Provide the [x, y] coordinate of the cell's center where the given text is located.  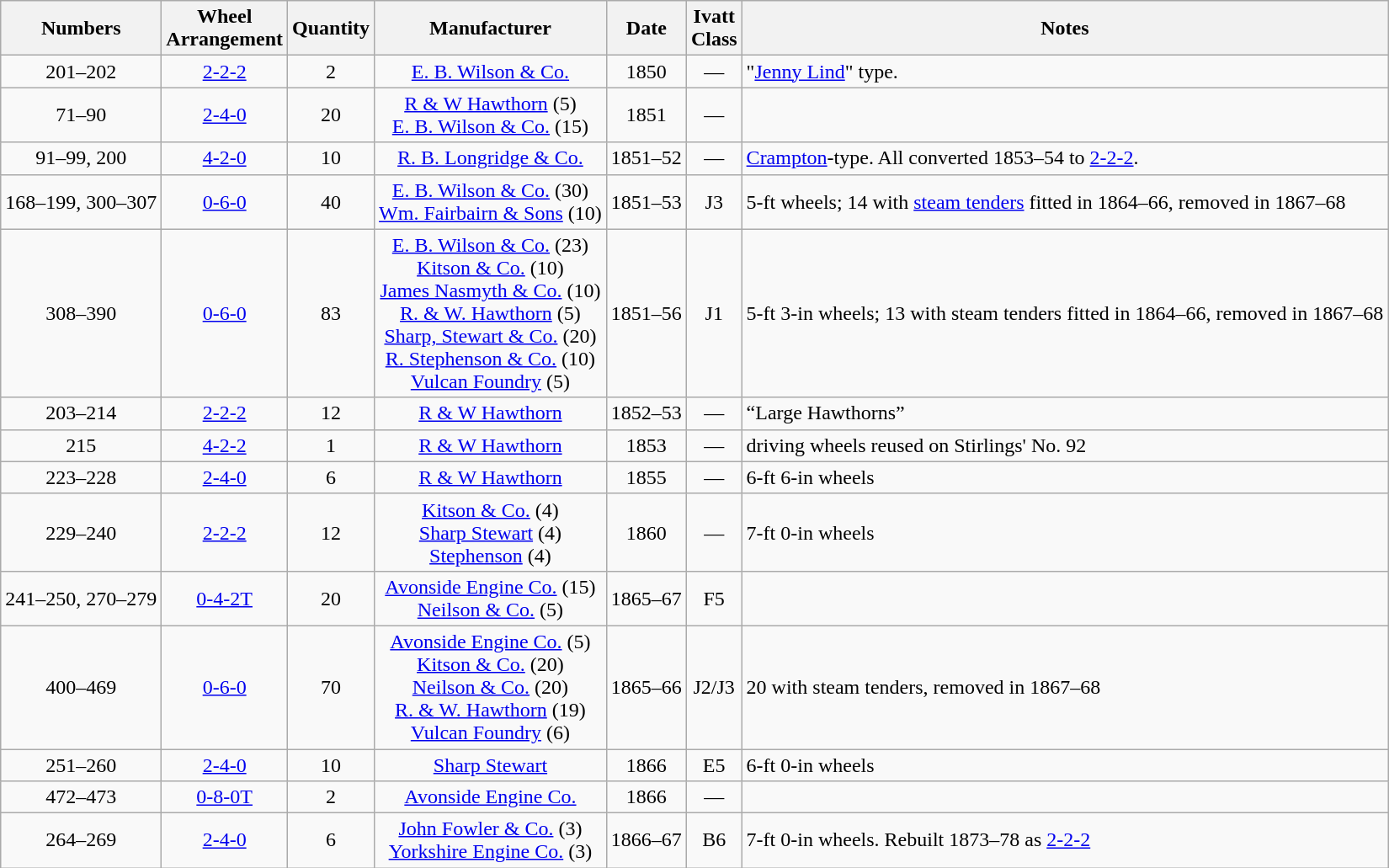
20 with steam tenders, removed in 1867–68 [1065, 687]
Avonside Engine Co. (15)Neilson & Co. (5) [491, 598]
Numbers [81, 29]
Avonside Engine Co. [491, 797]
168–199, 300–307 [81, 202]
241–250, 270–279 [81, 598]
1855 [647, 477]
"Jenny Lind" type. [1065, 72]
71–90 [81, 114]
R. B. Longridge & Co. [491, 158]
“Large Hawthorns” [1065, 413]
1865–67 [647, 598]
R & W Hawthorn (5)E. B. Wilson & Co. (15) [491, 114]
400–469 [81, 687]
Avonside Engine Co. (5)Kitson & Co. (20)Neilson & Co. (20)R. & W. Hawthorn (19)Vulcan Foundry (6) [491, 687]
J1 [714, 313]
J3 [714, 202]
John Fowler & Co. (3)Yorkshire Engine Co. (3) [491, 840]
472–473 [81, 797]
B6 [714, 840]
4-2-2 [225, 445]
7-ft 0-in wheels [1065, 532]
E5 [714, 765]
E. B. Wilson & Co. (30)Wm. Fairbairn & Sons (10) [491, 202]
driving wheels reused on Stirlings' No. 92 [1065, 445]
1850 [647, 72]
308–390 [81, 313]
Notes [1065, 29]
1851–53 [647, 202]
1 [332, 445]
201–202 [81, 72]
215 [81, 445]
Crampton-type. All converted 1853–54 to 2-2-2. [1065, 158]
7-ft 0-in wheels. Rebuilt 1873–78 as 2-2-2 [1065, 840]
6-ft 0-in wheels [1065, 765]
Date [647, 29]
1851 [647, 114]
F5 [714, 598]
70 [332, 687]
1865–66 [647, 687]
5-ft wheels; 14 with steam tenders fitted in 1864–66, removed in 1867–68 [1065, 202]
0-4-2T [225, 598]
40 [332, 202]
83 [332, 313]
5-ft 3-in wheels; 13 with steam tenders fitted in 1864–66, removed in 1867–68 [1065, 313]
264–269 [81, 840]
229–240 [81, 532]
Quantity [332, 29]
0-8-0T [225, 797]
1860 [647, 532]
E. B. Wilson & Co. [491, 72]
1853 [647, 445]
Kitson & Co. (4)Sharp Stewart (4)Stephenson (4) [491, 532]
6-ft 6-in wheels [1065, 477]
IvattClass [714, 29]
4-2-0 [225, 158]
1851–52 [647, 158]
WheelArrangement [225, 29]
Sharp Stewart [491, 765]
J2/J3 [714, 687]
1851–56 [647, 313]
203–214 [81, 413]
91–99, 200 [81, 158]
251–260 [81, 765]
Manufacturer [491, 29]
1852–53 [647, 413]
223–228 [81, 477]
1866–67 [647, 840]
